Search for the cell housing the specified text and yield its [x, y] center coordinate. 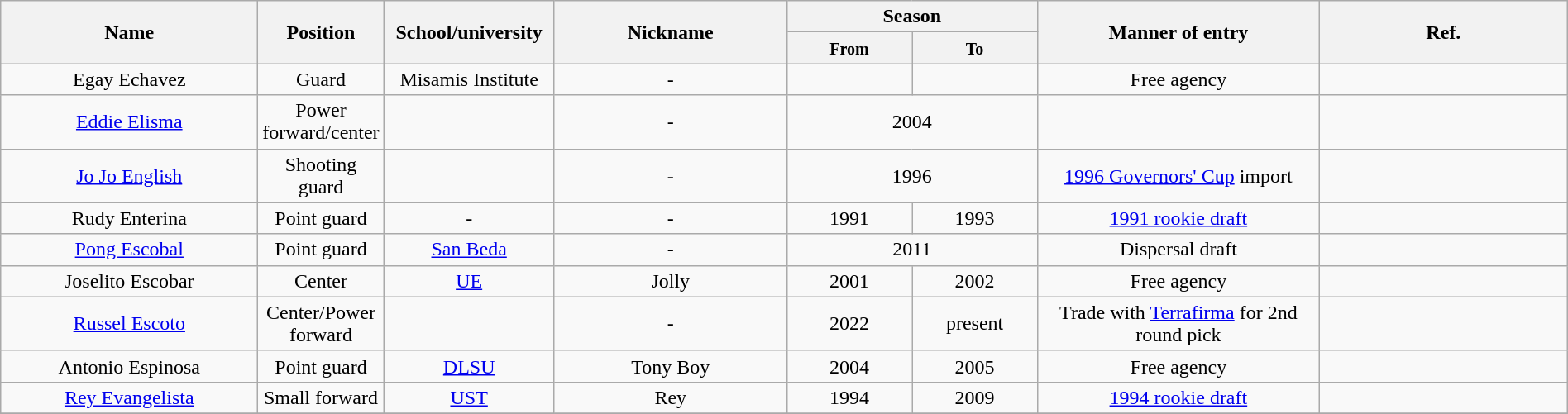
UE [469, 281]
Egay Echavez [129, 79]
Rudy Enterina [129, 218]
1991 rookie draft [1178, 218]
To [975, 48]
1993 [975, 218]
School/university [469, 32]
Misamis Institute [469, 79]
Center/Power forward [321, 324]
Power forward/center [321, 122]
present [975, 324]
San Beda [469, 250]
Rey [670, 397]
Center [321, 281]
1996 Governors' Cup import [1178, 175]
Rey Evangelista [129, 397]
Season [911, 17]
Dispersal draft [1178, 250]
2001 [849, 281]
DLSU [469, 366]
Russel Escoto [129, 324]
1996 [911, 175]
Jolly [670, 281]
Name [129, 32]
UST [469, 397]
Nickname [670, 32]
2011 [911, 250]
2002 [975, 281]
Ref. [1443, 32]
2005 [975, 366]
Eddie Elisma [129, 122]
2022 [849, 324]
Guard [321, 79]
1994 [849, 397]
Manner of entry [1178, 32]
Pong Escobal [129, 250]
2009 [975, 397]
Jo Jo English [129, 175]
1994 rookie draft [1178, 397]
Shooting guard [321, 175]
Joselito Escobar [129, 281]
Tony Boy [670, 366]
1991 [849, 218]
Trade with Terrafirma for 2nd round pick [1178, 324]
Small forward [321, 397]
Antonio Espinosa [129, 366]
From [849, 48]
Position [321, 32]
